Return the (x, y) coordinate for the center point of the cell that contains the specified text.  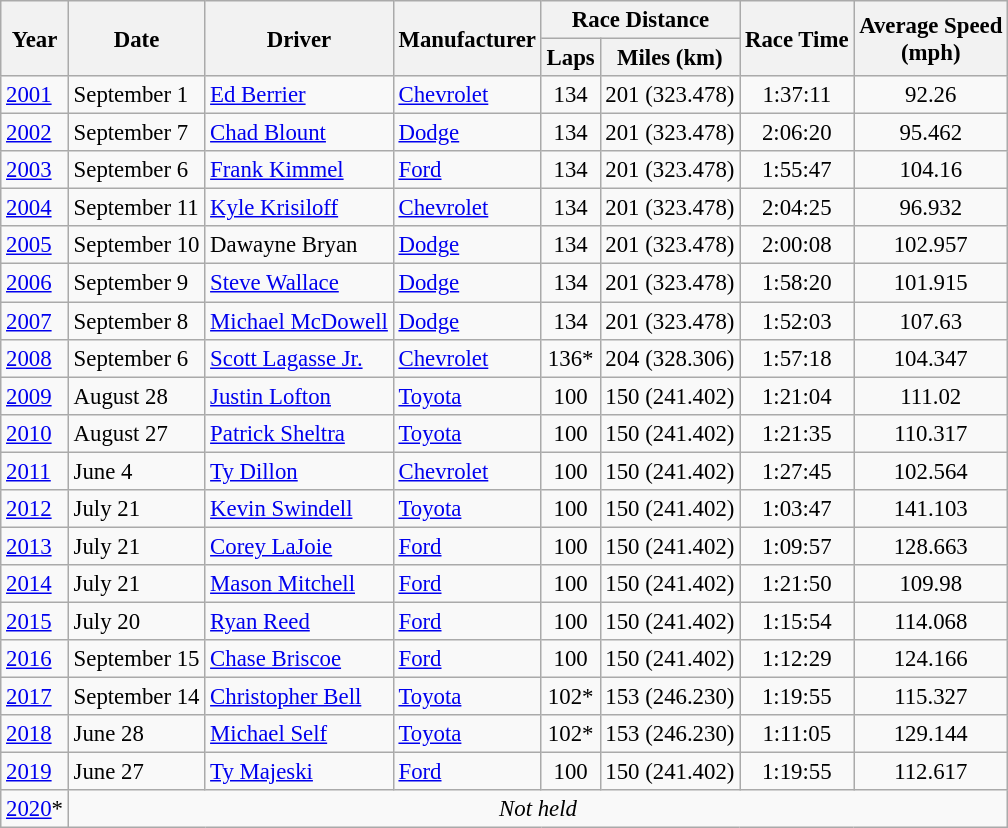
2020* (35, 809)
2017 (35, 697)
Date (136, 38)
Year (35, 38)
1:21:04 (797, 396)
September 8 (136, 321)
Ryan Reed (299, 621)
1:09:57 (797, 546)
Not held (538, 809)
Christopher Bell (299, 697)
2003 (35, 170)
101.915 (931, 283)
August 28 (136, 396)
Patrick Sheltra (299, 433)
1:15:54 (797, 621)
129.144 (931, 734)
1:55:47 (797, 170)
August 27 (136, 433)
1:11:05 (797, 734)
Ty Dillon (299, 471)
Driver (299, 38)
1:03:47 (797, 509)
204 (328.306) (670, 358)
2007 (35, 321)
Manufacturer (467, 38)
96.932 (931, 208)
Miles (km) (670, 58)
2011 (35, 471)
Justin Lofton (299, 396)
Laps (570, 58)
136* (570, 358)
September 10 (136, 245)
104.16 (931, 170)
Mason Mitchell (299, 584)
2005 (35, 245)
124.166 (931, 659)
2019 (35, 772)
2:04:25 (797, 208)
104.347 (931, 358)
2012 (35, 509)
2015 (35, 621)
June 28 (136, 734)
1:58:20 (797, 283)
1:27:45 (797, 471)
1:21:35 (797, 433)
Scott Lagasse Jr. (299, 358)
141.103 (931, 509)
Chad Blount (299, 133)
2:00:08 (797, 245)
September 11 (136, 208)
Race Time (797, 38)
128.663 (931, 546)
109.98 (931, 584)
1:37:11 (797, 95)
September 9 (136, 283)
Ty Majeski (299, 772)
September 15 (136, 659)
2006 (35, 283)
1:21:50 (797, 584)
1:12:29 (797, 659)
Dawayne Bryan (299, 245)
2013 (35, 546)
2008 (35, 358)
2010 (35, 433)
2:06:20 (797, 133)
112.617 (931, 772)
Race Distance (640, 20)
111.02 (931, 396)
Ed Berrier (299, 95)
Average Speed(mph) (931, 38)
September 1 (136, 95)
Steve Wallace (299, 283)
2001 (35, 95)
September 14 (136, 697)
Frank Kimmel (299, 170)
1:57:18 (797, 358)
Chase Briscoe (299, 659)
115.327 (931, 697)
107.63 (931, 321)
2014 (35, 584)
2016 (35, 659)
2004 (35, 208)
102.564 (931, 471)
114.068 (931, 621)
July 20 (136, 621)
Kevin Swindell (299, 509)
102.957 (931, 245)
1:52:03 (797, 321)
June 27 (136, 772)
Michael Self (299, 734)
110.317 (931, 433)
2002 (35, 133)
2009 (35, 396)
Kyle Krisiloff (299, 208)
Michael McDowell (299, 321)
92.26 (931, 95)
2018 (35, 734)
Corey LaJoie (299, 546)
June 4 (136, 471)
September 7 (136, 133)
95.462 (931, 133)
